Search for the cell housing the specified text and yield its [X, Y] center coordinate. 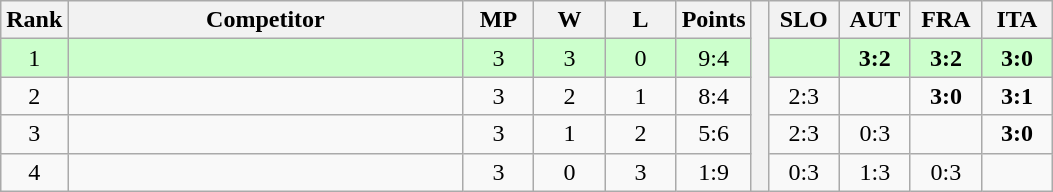
MP [498, 20]
4 [34, 172]
8:4 [714, 96]
9:4 [714, 58]
L [640, 20]
3:1 [1016, 96]
Competitor [266, 20]
FRA [946, 20]
Points [714, 20]
W [570, 20]
ITA [1016, 20]
AUT [874, 20]
SLO [804, 20]
Rank [34, 20]
5:6 [714, 134]
1:9 [714, 172]
1:3 [874, 172]
